Capture the cell that displays the provided text and extract its [X, Y] central coordinate. 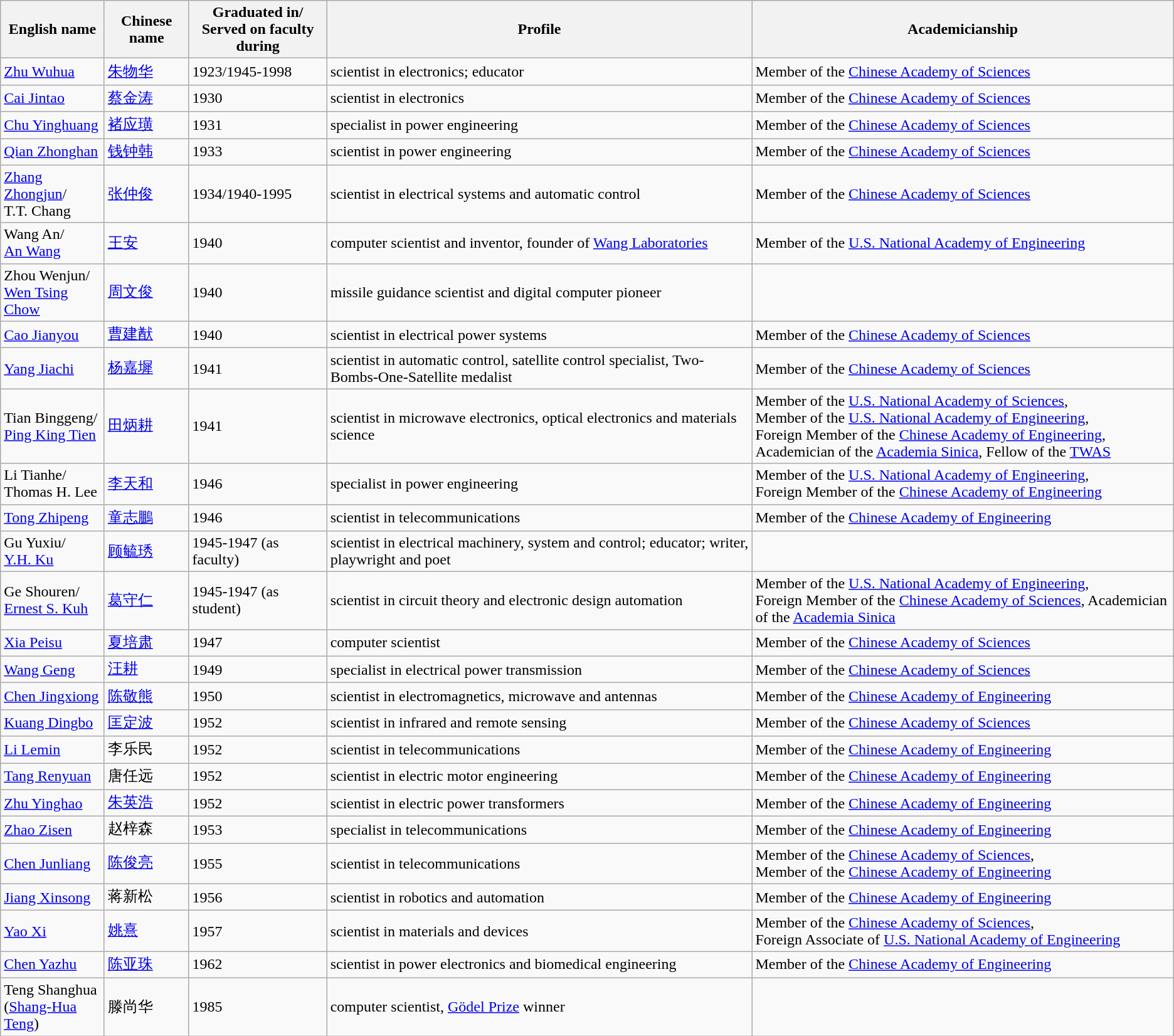
Zhou Wenjun/Wen Tsing Chow [53, 292]
童志鵬 [147, 518]
Member of the Chinese Academy of Sciences,Member of the Chinese Academy of Engineering [963, 863]
1947 [258, 643]
specialist in electrical power transmission [539, 670]
missile guidance scientist and digital computer pioneer [539, 292]
Graduated in/Served on faculty during [258, 29]
朱物华 [147, 71]
scientist in materials and devices [539, 931]
1953 [258, 830]
scientist in power electronics and biomedical engineering [539, 965]
Member of the U.S. National Academy of Engineering,Foreign Member of the Chinese Academy of Engineering [963, 484]
specialist in telecommunications [539, 830]
葛守仁 [147, 601]
Wang Geng [53, 670]
Kuang Dingbo [53, 722]
Zhu Wuhua [53, 71]
Zhang Zhongjun/T.T. Chang [53, 194]
钱钟韩 [147, 152]
1945-1947 (as faculty) [258, 552]
李天和 [147, 484]
Cai Jintao [53, 98]
杨嘉墀 [147, 369]
Academicianship [963, 29]
scientist in electronics [539, 98]
Li Lemin [53, 750]
褚应璜 [147, 125]
1962 [258, 965]
1955 [258, 863]
scientist in electrical machinery, system and control; educator; writer, playwright and poet [539, 552]
1933 [258, 152]
1950 [258, 696]
张仲俊 [147, 194]
陈俊亮 [147, 863]
computer scientist and inventor, founder of Wang Laboratories [539, 243]
Yao Xi [53, 931]
1949 [258, 670]
Profile [539, 29]
Chen Yazhu [53, 965]
Chen Jingxiong [53, 696]
Xia Peisu [53, 643]
王安 [147, 243]
computer scientist, Gödel Prize winner [539, 1007]
蔡金涛 [147, 98]
Li Tianhe/Thomas H. Lee [53, 484]
Chen Junliang [53, 863]
Jiang Xinsong [53, 897]
Wang An/An Wang [53, 243]
赵梓森 [147, 830]
scientist in electric power transformers [539, 803]
scientist in circuit theory and electronic design automation [539, 601]
scientist in robotics and automation [539, 897]
Zhao Zisen [53, 830]
Tian Binggeng/Ping King Tien [53, 426]
1957 [258, 931]
周文俊 [147, 292]
朱英浩 [147, 803]
李乐民 [147, 750]
English name [53, 29]
1985 [258, 1007]
Chu Yinghuang [53, 125]
scientist in power engineering [539, 152]
scientist in electronics; educator [539, 71]
匡定波 [147, 722]
Ge Shouren/Ernest S. Kuh [53, 601]
陈亚珠 [147, 965]
1930 [258, 98]
汪耕 [147, 670]
滕尚华 [147, 1007]
scientist in electromagnetics, microwave and antennas [539, 696]
顾毓琇 [147, 552]
Member of the U.S. National Academy of Engineering,Foreign Member of the Chinese Academy of Sciences, Academician of the Academia Sinica [963, 601]
scientist in automatic control, satellite control specialist, Two-Bombs-One-Satellite medalist [539, 369]
computer scientist [539, 643]
1923/1945-1998 [258, 71]
唐任远 [147, 776]
scientist in electrical power systems [539, 335]
1931 [258, 125]
1956 [258, 897]
scientist in infrared and remote sensing [539, 722]
陈敬熊 [147, 696]
Member of the Chinese Academy of Sciences, Foreign Associate of U.S. National Academy of Engineering [963, 931]
scientist in electric motor engineering [539, 776]
Yang Jiachi [53, 369]
Member of the U.S. National Academy of Engineering [963, 243]
Gu Yuxiu/Y.H. Ku [53, 552]
Chinese name [147, 29]
曹建猷 [147, 335]
夏培肃 [147, 643]
Qian Zhonghan [53, 152]
Zhu Yinghao [53, 803]
田炳耕 [147, 426]
1945-1947 (as student) [258, 601]
Tang Renyuan [53, 776]
Cao Jianyou [53, 335]
蒋新松 [147, 897]
1934/1940-1995 [258, 194]
Teng Shanghua(Shang-Hua Teng) [53, 1007]
姚熹 [147, 931]
scientist in microwave electronics, optical electronics and materials science [539, 426]
Tong Zhipeng [53, 518]
scientist in electrical systems and automatic control [539, 194]
